Extract the [x, y] coordinate from the center of the cell holding the provided text.  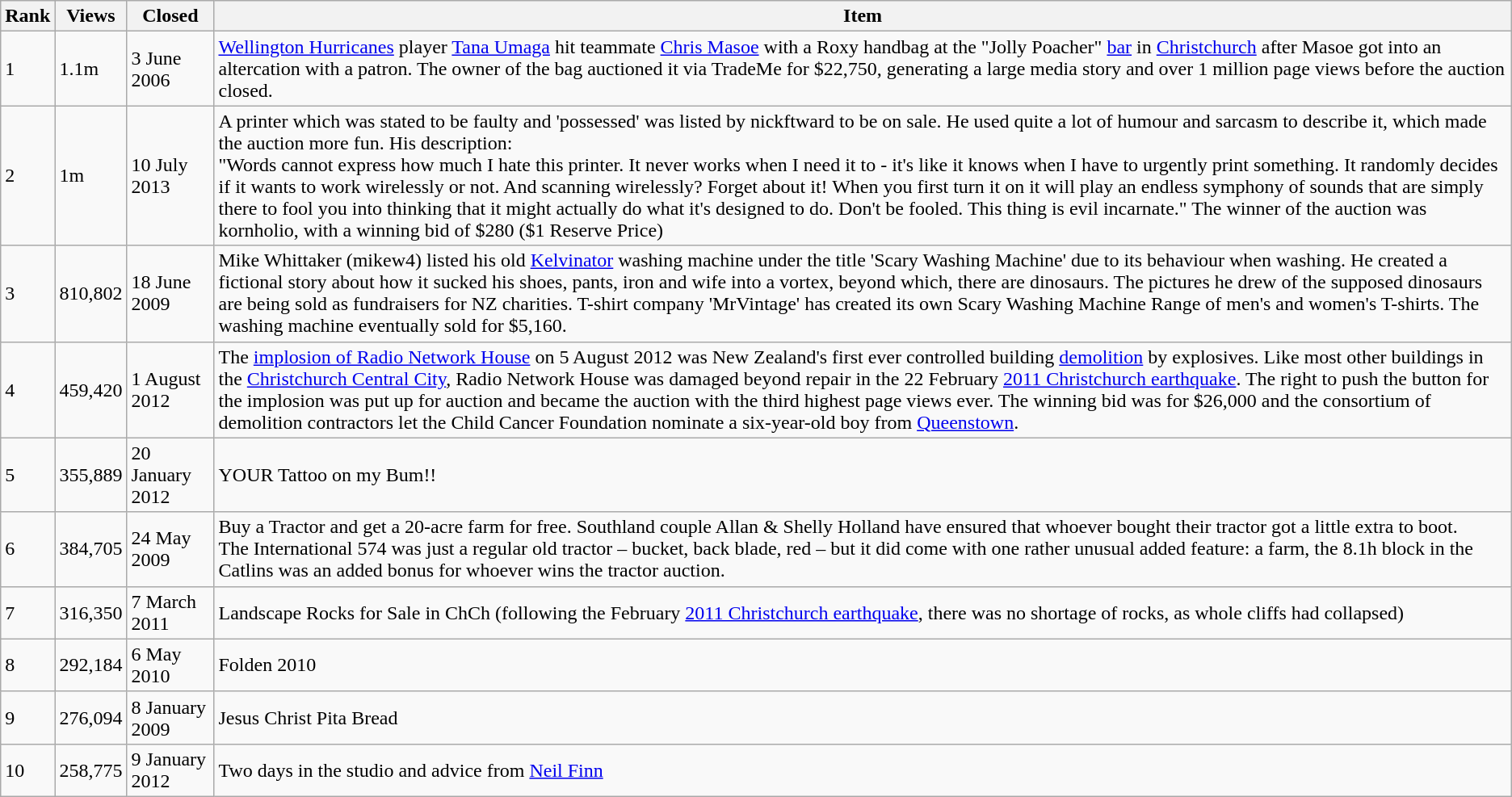
8 January 2009 [170, 717]
Item [863, 16]
24 May 2009 [170, 549]
1 [27, 69]
292,184 [90, 665]
4 [27, 389]
YOUR Tattoo on my Bum!! [863, 475]
20 January 2012 [170, 475]
355,889 [90, 475]
6 [27, 549]
7 March 2011 [170, 612]
7 [27, 612]
Two days in the studio and advice from Neil Finn [863, 770]
Folden 2010 [863, 665]
810,802 [90, 294]
9 January 2012 [170, 770]
6 May 2010 [170, 665]
18 June 2009 [170, 294]
Jesus Christ Pita Bread [863, 717]
3 June 2006 [170, 69]
Views [90, 16]
459,420 [90, 389]
9 [27, 717]
2 [27, 176]
1m [90, 176]
Closed [170, 16]
10 [27, 770]
Rank [27, 16]
384,705 [90, 549]
258,775 [90, 770]
3 [27, 294]
316,350 [90, 612]
1.1m [90, 69]
5 [27, 475]
1 August 2012 [170, 389]
276,094 [90, 717]
Landscape Rocks for Sale in ChCh (following the February 2011 Christchurch earthquake, there was no shortage of rocks, as whole cliffs had collapsed) [863, 612]
8 [27, 665]
10 July 2013 [170, 176]
